Scan for the cell matching the given text and deliver its [X, Y] coordinate at center. 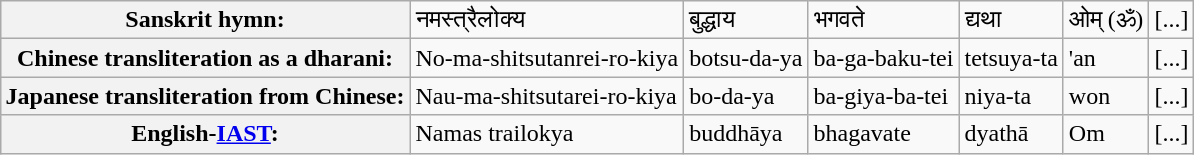
buddhāya [746, 134]
won [1106, 96]
Japanese transliteration from Chinese: [205, 96]
tetsuya-ta [1011, 58]
bhagavate [884, 134]
niya-ta [1011, 96]
नमस्त्रैलोक्य [547, 20]
बुद्धाय [746, 20]
bo-da-ya [746, 96]
Chinese transliteration as a dharani: [205, 58]
ba-giya-ba-tei [884, 96]
dyathā [1011, 134]
botsu-da-ya [746, 58]
English-IAST: [205, 134]
Nau-ma-shitsutarei-ro-kiya [547, 96]
'an [1106, 58]
Sanskrit hymn: [205, 20]
ओम् (ॐ) [1106, 20]
भगवते [884, 20]
Namas trailokya [547, 134]
ba-ga-baku-tei [884, 58]
No-ma-shitsutanrei-ro-kiya [547, 58]
द्यथा [1011, 20]
Om [1106, 134]
